Output the [X, Y] coordinate of the center of the cell containing the given text.  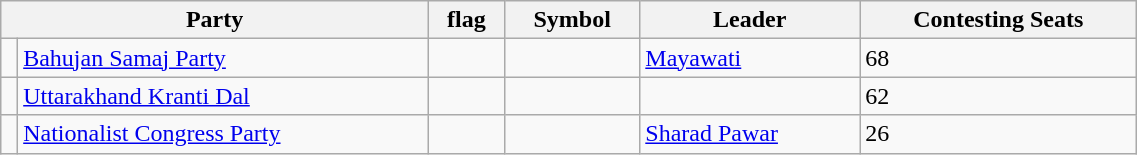
Party [215, 20]
62 [998, 96]
Sharad Pawar [750, 134]
Leader [750, 20]
Uttarakhand Kranti Dal [224, 96]
flag [466, 20]
Symbol [572, 20]
68 [998, 58]
Contesting Seats [998, 20]
Nationalist Congress Party [224, 134]
Mayawati [750, 58]
26 [998, 134]
Bahujan Samaj Party [224, 58]
